Capture the cell that displays the provided text and extract its (x, y) central coordinate. 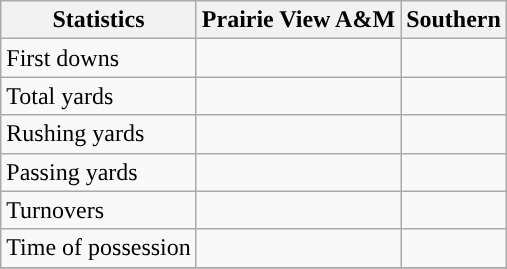
Southern (454, 20)
Statistics (99, 20)
Time of possession (99, 248)
Passing yards (99, 172)
Rushing yards (99, 134)
Turnovers (99, 210)
First downs (99, 58)
Total yards (99, 96)
Prairie View A&M (298, 20)
